Extract the [X, Y] coordinate from the center of the cell holding the provided text.  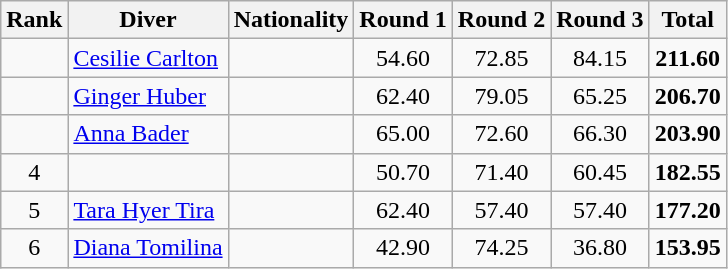
Diver [148, 20]
72.60 [501, 134]
Cesilie Carlton [148, 58]
42.90 [403, 248]
65.00 [403, 134]
5 [34, 210]
6 [34, 248]
66.30 [600, 134]
177.20 [688, 210]
65.25 [600, 96]
71.40 [501, 172]
Round 3 [600, 20]
211.60 [688, 58]
Diana Tomilina [148, 248]
4 [34, 172]
Rank [34, 20]
206.70 [688, 96]
60.45 [600, 172]
Total [688, 20]
182.55 [688, 172]
153.95 [688, 248]
72.85 [501, 58]
Nationality [291, 20]
54.60 [403, 58]
84.15 [600, 58]
74.25 [501, 248]
203.90 [688, 134]
79.05 [501, 96]
50.70 [403, 172]
Round 1 [403, 20]
Tara Hyer Tira [148, 210]
Round 2 [501, 20]
36.80 [600, 248]
Ginger Huber [148, 96]
Anna Bader [148, 134]
